Return the (X, Y) coordinate for the center point of the cell that contains the specified text.  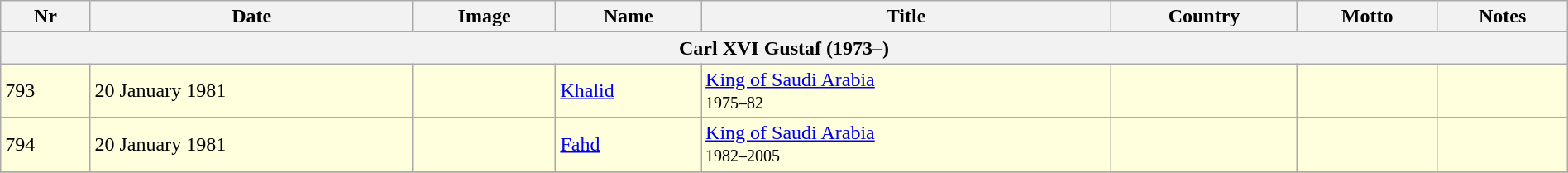
Date (251, 17)
King of Saudi Arabia1982–2005 (906, 144)
Notes (1502, 17)
Carl XVI Gustaf (1973–) (784, 48)
Motto (1367, 17)
Khalid (629, 91)
King of Saudi Arabia1975–82 (906, 91)
Image (485, 17)
794 (45, 144)
Nr (45, 17)
793 (45, 91)
Title (906, 17)
Name (629, 17)
Country (1204, 17)
Fahd (629, 144)
